Determine the (x, y) coordinate at the center of the cell enclosing the given text.  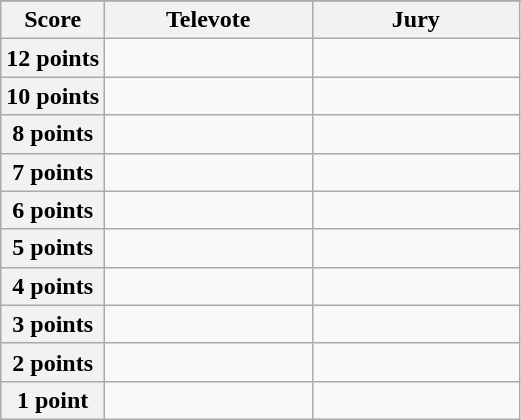
3 points (53, 324)
6 points (53, 210)
12 points (53, 58)
5 points (53, 248)
10 points (53, 96)
4 points (53, 286)
1 point (53, 400)
Score (53, 20)
7 points (53, 172)
Televote (209, 20)
Jury (416, 20)
8 points (53, 134)
2 points (53, 362)
